Search for the cell housing the specified text and yield its (x, y) center coordinate. 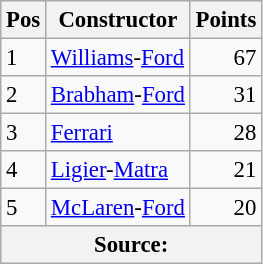
McLaren-Ford (118, 208)
5 (24, 208)
Brabham-Ford (118, 95)
Ligier-Matra (118, 170)
28 (226, 133)
31 (226, 95)
1 (24, 58)
Constructor (118, 20)
3 (24, 133)
Ferrari (118, 133)
21 (226, 170)
2 (24, 95)
Williams-Ford (118, 58)
Source: (132, 245)
Pos (24, 20)
4 (24, 170)
Points (226, 20)
20 (226, 208)
67 (226, 58)
